Capture the cell that displays the provided text and extract its [X, Y] central coordinate. 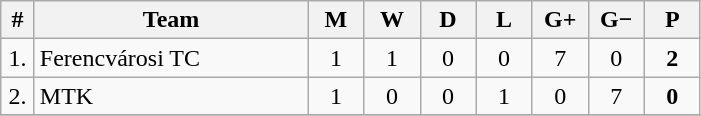
2. [18, 96]
M [336, 20]
L [504, 20]
W [392, 20]
D [448, 20]
Team [171, 20]
G− [616, 20]
Ferencvárosi TC [171, 58]
P [672, 20]
# [18, 20]
G+ [560, 20]
1. [18, 58]
2 [672, 58]
MTK [171, 96]
